Capture the cell that displays the provided text and extract its (x, y) central coordinate. 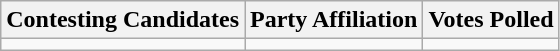
Party Affiliation (334, 20)
Votes Polled (491, 20)
Contesting Candidates (123, 20)
